Determine the [X, Y] coordinate at the center of the cell enclosing the given text.  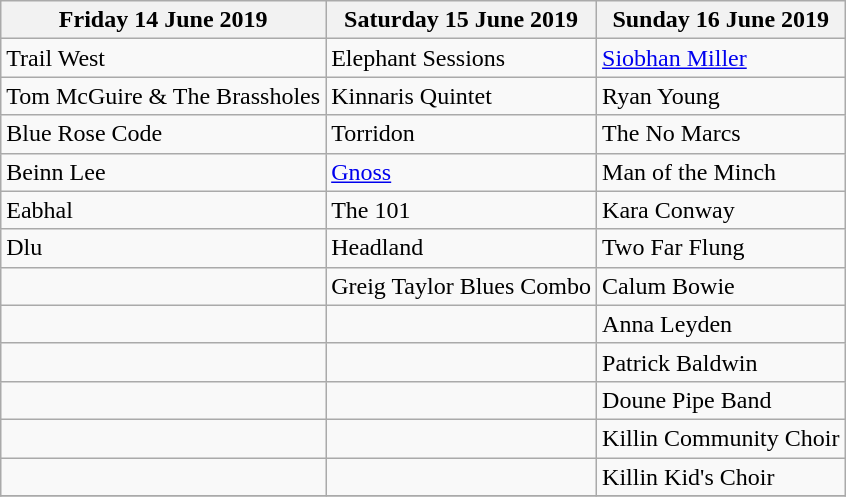
Patrick Baldwin [721, 362]
Friday 14 June 2019 [164, 20]
Killin Community Choir [721, 438]
Saturday 15 June 2019 [462, 20]
Torridon [462, 134]
The No Marcs [721, 134]
Elephant Sessions [462, 58]
Siobhan Miller [721, 58]
Eabhal [164, 210]
Blue Rose Code [164, 134]
Gnoss [462, 172]
Greig Taylor Blues Combo [462, 286]
Beinn Lee [164, 172]
Kinnaris Quintet [462, 96]
Kara Conway [721, 210]
Sunday 16 June 2019 [721, 20]
Man of the Minch [721, 172]
Ryan Young [721, 96]
Anna Leyden [721, 324]
Headland [462, 248]
Calum Bowie [721, 286]
Killin Kid's Choir [721, 477]
Two Far Flung [721, 248]
Doune Pipe Band [721, 400]
Dlu [164, 248]
Tom McGuire & The Brassholes [164, 96]
The 101 [462, 210]
Trail West [164, 58]
